Determine the [X, Y] coordinate at the center of the cell enclosing the given text.  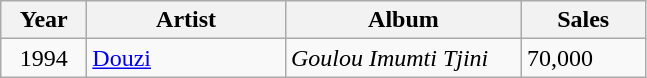
70,000 [583, 58]
Goulou Imumti Tjini [403, 58]
Sales [583, 20]
Album [403, 20]
1994 [44, 58]
Douzi [186, 58]
Year [44, 20]
Artist [186, 20]
